Scan for the cell matching the given text and deliver its [X, Y] coordinate at center. 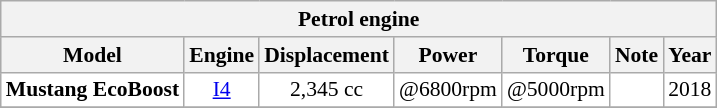
@6800rpm [448, 90]
I4 [222, 90]
Mustang EcoBoost [92, 90]
Year [690, 55]
Petrol engine [359, 19]
2018 [690, 90]
Note [636, 55]
Model [92, 55]
@5000rpm [556, 90]
Displacement [326, 55]
2,345 cc [326, 90]
Torque [556, 55]
Power [448, 55]
Engine [222, 55]
